Locate the cell with the specified text and output its [x, y] center coordinate. 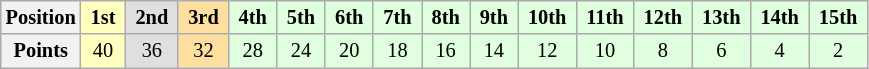
15th [838, 17]
2 [838, 51]
12th [663, 17]
40 [104, 51]
20 [349, 51]
24 [301, 51]
8th [446, 17]
6th [349, 17]
10th [547, 17]
14th [779, 17]
2nd [152, 17]
4th [253, 17]
10 [604, 51]
11th [604, 17]
13th [721, 17]
32 [203, 51]
16 [446, 51]
6 [721, 51]
7th [397, 17]
4 [779, 51]
Points [41, 51]
28 [253, 51]
9th [494, 17]
8 [663, 51]
12 [547, 51]
36 [152, 51]
18 [397, 51]
Position [41, 17]
3rd [203, 17]
1st [104, 17]
5th [301, 17]
14 [494, 51]
